Find where the given text appears and provide that cell's center as [x, y] coordinate. 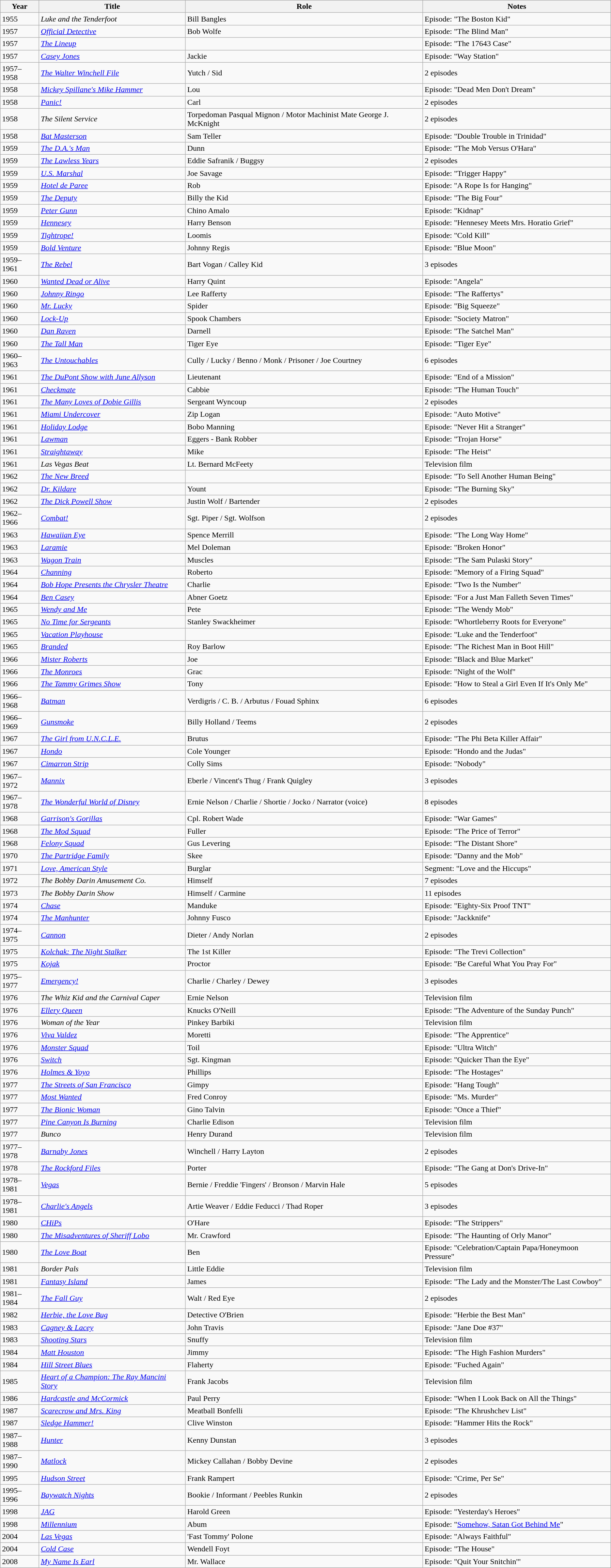
Cpl. Robert Wade [304, 818]
Mr. Lucky [112, 306]
Holmes & Yoyo [112, 1072]
Episode: "Broken Honor" [517, 547]
Straightaway [112, 452]
Mike [304, 452]
The Bobby Darin Show [112, 893]
Episode: "Hang Tough" [517, 1085]
Episode: "The Wendy Mob" [517, 610]
No Time for Sergeants [112, 622]
The Rebel [112, 264]
7 episodes [517, 881]
Episode: "Danny and the Mob" [517, 856]
Tiger Eye [304, 343]
1977–1978 [20, 1151]
The Manhunter [112, 918]
Episode: "Trigger Happy" [517, 173]
Cagney & Lacey [112, 1327]
Mr. Crawford [304, 1235]
Episode: "Quit Your Snitchin'" [517, 1561]
Episode: "The High Fashion Murders" [517, 1352]
Himself / Carmine [304, 893]
Episode: "Ultra Witch" [517, 1047]
Episode: "The Long Way Home" [517, 535]
Holiday Lodge [112, 427]
The Misadventures of Sheriff Lobo [112, 1235]
Episode: "Whortleberry Roots for Everyone" [517, 622]
1987–1990 [20, 1461]
Episode: "Jackknife" [517, 918]
Official Detective [112, 31]
Episode: "The Big Four" [517, 198]
JAG [112, 1512]
Episode: "Society Matron" [517, 318]
Episode: "The Burning Sky" [517, 489]
Walt / Red Eye [304, 1298]
Fuller [304, 831]
Moretti [304, 1035]
Vacation Playhouse [112, 634]
Eddie Safranik / Buggsy [304, 161]
1966–1969 [20, 722]
Branded [112, 647]
Mel Doleman [304, 547]
Monster Squad [112, 1047]
Episode: "Memory of a Firing Squad" [517, 572]
Hondo [112, 751]
Manduke [304, 906]
Episode: "Fuched Again" [517, 1365]
Baywatch Nights [112, 1495]
Joe [304, 659]
John Travis [304, 1327]
Episode: "The Strippers" [517, 1223]
Episode: "Ms. Murder" [517, 1097]
Episode: "The Apprentice" [517, 1035]
Channing [112, 572]
Heart of a Champion: The Ray Mancini Story [112, 1382]
1967–1972 [20, 781]
Episode: "The Adventure of the Sunday Punch" [517, 1010]
Brutus [304, 739]
Hotel de Paree [112, 186]
1967–1978 [20, 801]
The Wonderful World of Disney [112, 801]
Mr. Wallace [304, 1561]
Bill Bangles [304, 19]
Herbie, the Love Bug [112, 1315]
Sergeant Wyncoup [304, 402]
1960–1963 [20, 360]
Pete [304, 610]
Spider [304, 306]
Episode: "Hammer Hits the Rock" [517, 1423]
Episode: "The 17643 Case" [517, 44]
Episode: "Eighty-Six Proof TNT" [517, 906]
O'Hare [304, 1223]
Billy the Kid [304, 198]
Title [112, 7]
Gunsmoke [112, 722]
Abum [304, 1524]
Switch [112, 1060]
Stanley Swackheimer [304, 622]
Episode: "The Sam Pulaski Story" [517, 560]
Las Vegas [112, 1537]
Episode: "The Satchel Man" [517, 331]
Spence Merrill [304, 535]
Charlie / Charley / Dewey [304, 981]
The Bobby Darin Amusement Co. [112, 881]
Episode: "The Boston Kid" [517, 19]
The Girl from U.N.C.L.E. [112, 739]
Frank Jacobs [304, 1382]
The D.A.'s Man [112, 148]
Scarecrow and Mrs. King [112, 1411]
Episode: "Yesterday's Heroes" [517, 1512]
Notes [517, 7]
Episode: "Way Station" [517, 56]
Abner Goetz [304, 597]
Dunn [304, 148]
Torpedoman Pasqual Mignon / Motor Machinist Mate George J. McKnight [304, 119]
1959–1961 [20, 264]
Lee Rafferty [304, 294]
Luke and the Tenderfoot [112, 19]
Viva Valdez [112, 1035]
Pinkey Barbiki [304, 1022]
Episode: "The Lady and the Monster/The Last Cowboy" [517, 1281]
Mannix [112, 781]
Justin Wolf / Bartender [304, 501]
Cimarron Strip [112, 764]
1995–1996 [20, 1495]
2008 [20, 1561]
Mickey Callahan / Bobby Devine [304, 1461]
Ben [304, 1252]
Burglar [304, 868]
The Walter Winchell File [112, 73]
Cole Younger [304, 751]
Clive Winston [304, 1423]
Episode: "The Human Touch" [517, 389]
Cold Case [112, 1549]
Episode: "The Trevi Collection" [517, 952]
Episode: "The Gang at Don's Drive-In" [517, 1168]
Eberle / Vincent's Thug / Frank Quigley [304, 781]
Episode: "Never Hit a Stranger" [517, 427]
Ben Casey [112, 597]
Episode: "The Raffertys" [517, 294]
1978 [20, 1168]
Episode: "The House" [517, 1549]
Episode: "Hondo and the Judas" [517, 751]
Charlie Edison [304, 1122]
Sgt. Piper / Sgt. Wolfson [304, 518]
Episode: "Nobody" [517, 764]
Rob [304, 186]
James [304, 1281]
Joe Savage [304, 173]
Episode: "For a Just Man Falleth Seven Times" [517, 597]
Episode: "Angela" [517, 281]
Frank Rampert [304, 1478]
Hunter [112, 1440]
Wagon Train [112, 560]
Billy Holland / Teems [304, 722]
Episode: "The Hostages" [517, 1072]
Lawman [112, 439]
Kolchak: The Night Stalker [112, 952]
Millennium [112, 1524]
1973 [20, 893]
Episode: "Trojan Horse" [517, 439]
Hawaiian Eye [112, 535]
Bernie / Freddie 'Fingers' / Bronson / Marvin Hale [304, 1185]
Bob Wolfe [304, 31]
Batman [112, 701]
Emergency! [112, 981]
Colly Sims [304, 764]
Hardcastle and McCormick [112, 1398]
The Tall Man [112, 343]
Episode: "Double Trouble in Trinidad" [517, 136]
Episode: "To Sell Another Human Being" [517, 476]
Episode: "The Heist" [517, 452]
Fred Conroy [304, 1097]
Episode: "The Mob Versus O'Hara" [517, 148]
1957–1958 [20, 73]
Muscles [304, 560]
Episode: "The Distant Shore" [517, 844]
1982 [20, 1315]
Episode: "Dead Men Don't Dream" [517, 90]
Episode: "The Richest Man in Boot Hill" [517, 647]
Year [20, 7]
Peter Gunn [112, 210]
Paul Perry [304, 1398]
Sam Teller [304, 136]
Shooting Stars [112, 1340]
Episode: "How to Steal a Girl Even If It's Only Me" [517, 684]
Episode: "A Rope Is for Hanging" [517, 186]
Fantasy Island [112, 1281]
Porter [304, 1168]
Ernie Nelson [304, 998]
Episode: "Herbie the Best Man" [517, 1315]
Johnny Fusco [304, 918]
Harry Benson [304, 223]
The Partridge Family [112, 856]
Harold Green [304, 1512]
Matlock [112, 1461]
Bookie / Informant / Peebles Runkin [304, 1495]
The Whiz Kid and the Carnival Caper [112, 998]
Dieter / Andy Norlan [304, 935]
5 episodes [517, 1185]
The Lawless Years [112, 161]
Las Vegas Beat [112, 464]
Yutch / Sid [304, 73]
Carl [304, 102]
Ernie Nelson / Charlie / Shortie / Jocko / Narrator (voice) [304, 801]
The 1st Killer [304, 952]
Dr. Kildare [112, 489]
The Bionic Woman [112, 1110]
Role [304, 7]
Loomis [304, 235]
Combat! [112, 518]
The Mod Squad [112, 831]
Checkmate [112, 389]
Wanted Dead or Alive [112, 281]
Barnaby Jones [112, 1151]
Episode: "The Blind Man" [517, 31]
Episode: "Jane Doe #37" [517, 1327]
Darnell [304, 331]
Episode: "End of a Mission" [517, 377]
'Fast Tommy' Polone [304, 1537]
Lt. Bernard McFeety [304, 464]
1981–1984 [20, 1298]
Lou [304, 90]
Episode: "Cold Kill" [517, 235]
Episode: "Always Faithful" [517, 1537]
The Dick Powell Show [112, 501]
Episode: "Kidnap" [517, 210]
Cully / Lucky / Benno / Monk / Prisoner / Joe Courtney [304, 360]
11 episodes [517, 893]
Roy Barlow [304, 647]
Henry Durand [304, 1134]
Bobo Manning [304, 427]
Hudson Street [112, 1478]
1970 [20, 856]
CHiPs [112, 1223]
Bob Hope Presents the Chrysler Theatre [112, 584]
1986 [20, 1398]
Vegas [112, 1185]
Episode: "When I Look Back on All the Things" [517, 1398]
Love, American Style [112, 868]
Grac [304, 672]
The Lineup [112, 44]
Little Eddie [304, 1269]
The Monroes [112, 672]
Episode: "Luke and the Tenderfoot" [517, 634]
The DuPont Show with June Allyson [112, 377]
1971 [20, 868]
Artie Weaver / Eddie Feducci / Thad Roper [304, 1206]
Gimpy [304, 1085]
The Silent Service [112, 119]
Gino Talvin [304, 1110]
The Streets of San Francisco [112, 1085]
Miami Undercover [112, 414]
Chino Amalo [304, 210]
1995 [20, 1478]
Episode: "Crime, Per Se" [517, 1478]
1962–1966 [20, 518]
Border Pals [112, 1269]
Episode: "Hennesey Meets Mrs. Horatio Grief" [517, 223]
U.S. Marshal [112, 173]
Hill Street Blues [112, 1365]
The Rockford Files [112, 1168]
Bold Venture [112, 248]
Pine Canyon Is Burning [112, 1122]
Episode: "Two Is the Number" [517, 584]
Garrison's Gorillas [112, 818]
Episode: "Black and Blue Market" [517, 659]
Mickey Spillane's Mike Hammer [112, 90]
Charlie's Angels [112, 1206]
Segment: "Love and the Hiccups" [517, 868]
Episode: "Night of the Wolf" [517, 672]
Episode: "Celebration/Captain Papa/Honeymoon Pressure" [517, 1252]
Hennesey [112, 223]
Ellery Queen [112, 1010]
Proctor [304, 964]
Himself [304, 881]
Matt Houston [112, 1352]
The Tammy Grimes Show [112, 684]
Most Wanted [112, 1097]
Spook Chambers [304, 318]
Sgt. Kingman [304, 1060]
Mister Roberts [112, 659]
Wendell Foyt [304, 1549]
Episode: "Once a Thief" [517, 1110]
1974–1975 [20, 935]
Chase [112, 906]
Episode: "Auto Motive" [517, 414]
Meatball Bonfelli [304, 1411]
Lieutenant [304, 377]
1975–1977 [20, 981]
Bat Masterson [112, 136]
Skee [304, 856]
1966–1968 [20, 701]
Sledge Hammer! [112, 1423]
The Untouchables [112, 360]
1972 [20, 881]
Jackie [304, 56]
Episode: "The Khrushchev List" [517, 1411]
Episode: "The Haunting of Orly Manor" [517, 1235]
Johnny Regis [304, 248]
Episode: "Somehow, Satan Got Behind Me" [517, 1524]
Toil [304, 1047]
8 episodes [517, 801]
Charlie [304, 584]
Snuffy [304, 1340]
Episode: "War Games" [517, 818]
Episode: "The Price of Terror" [517, 831]
Bart Vogan / Calley Kid [304, 264]
Knucks O'Neill [304, 1010]
Tony [304, 684]
1985 [20, 1382]
Phillips [304, 1072]
Episode: "Tiger Eye" [517, 343]
Episode: "Big Squeeze" [517, 306]
Casey Jones [112, 56]
Laramie [112, 547]
Kojak [112, 964]
1987–1988 [20, 1440]
Episode: "The Phi Beta Killer Affair" [517, 739]
1955 [20, 19]
The Deputy [112, 198]
Harry Quint [304, 281]
Woman of the Year [112, 1022]
Eggers - Bank Robber [304, 439]
Felony Squad [112, 844]
Tightrope! [112, 235]
Bunco [112, 1134]
Kenny Dunstan [304, 1440]
Episode: "Quicker Than the Eye" [517, 1060]
Episode: "Blue Moon" [517, 248]
Cannon [112, 935]
The New Breed [112, 476]
Gus Levering [304, 844]
Lock-Up [112, 318]
Johnny Ringo [112, 294]
Cabbie [304, 389]
Roberto [304, 572]
Jimmy [304, 1352]
The Love Boat [112, 1252]
Flaherty [304, 1365]
Panic! [112, 102]
My Name Is Earl [112, 1561]
Winchell / Harry Layton [304, 1151]
Dan Raven [112, 331]
Yount [304, 489]
Episode: "Be Careful What You Pray For" [517, 964]
Zip Logan [304, 414]
The Many Loves of Dobie Gillis [112, 402]
The Fall Guy [112, 1298]
Verdigris / C. B. / Arbutus / Fouad Sphinx [304, 701]
Detective O'Brien [304, 1315]
Wendy and Me [112, 610]
